For the text-containing cell, return its midpoint in (x, y) coordinate format. 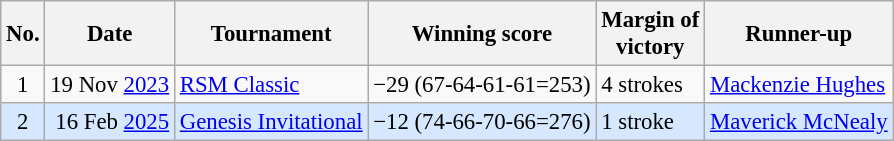
−12 (74-66-70-66=276) (482, 122)
16 Feb 2025 (110, 122)
−29 (67-64-61-61=253) (482, 85)
Date (110, 34)
1 (23, 85)
No. (23, 34)
4 strokes (650, 85)
Mackenzie Hughes (799, 85)
1 stroke (650, 122)
19 Nov 2023 (110, 85)
Maverick McNealy (799, 122)
Tournament (270, 34)
RSM Classic (270, 85)
Margin ofvictory (650, 34)
Winning score (482, 34)
2 (23, 122)
Runner-up (799, 34)
Genesis Invitational (270, 122)
